Output the [X, Y] coordinate of the center of the cell containing the given text.  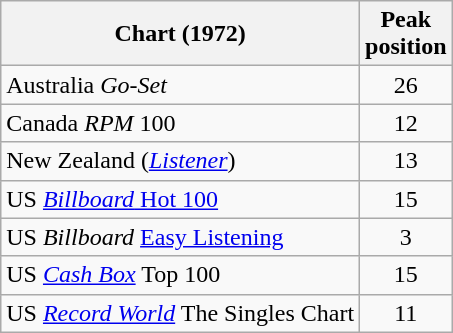
Australia Go-Set [180, 85]
New Zealand (Listener) [180, 161]
US Billboard Hot 100 [180, 199]
Chart (1972) [180, 34]
26 [406, 85]
13 [406, 161]
US Cash Box Top 100 [180, 275]
12 [406, 123]
US Billboard Easy Listening [180, 237]
US Record World The Singles Chart [180, 313]
11 [406, 313]
Canada RPM 100 [180, 123]
Peakposition [406, 34]
3 [406, 237]
